Search for the cell housing the specified text and yield its (X, Y) center coordinate. 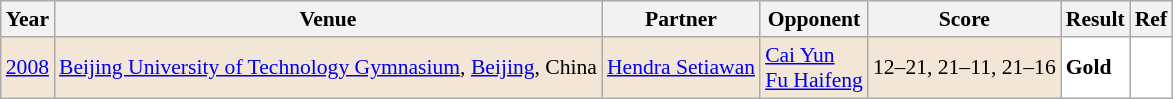
Cai Yun Fu Haifeng (814, 68)
Hendra Setiawan (681, 68)
Score (964, 19)
Year (28, 19)
Partner (681, 19)
12–21, 21–11, 21–16 (964, 68)
Venue (328, 19)
Ref (1151, 19)
Opponent (814, 19)
Gold (1096, 68)
Beijing University of Technology Gymnasium, Beijing, China (328, 68)
2008 (28, 68)
Result (1096, 19)
